Return (X, Y) of the center of cell containing provided text 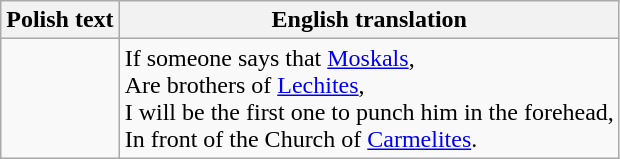
Polish text (60, 20)
English translation (369, 20)
If someone says that Moskals,Are brothers of Lechites,I will be the first one to punch him in the forehead,In front of the Church of Carmelites. (369, 98)
